Extract the (x, y) coordinate from the center of the cell holding the provided text.  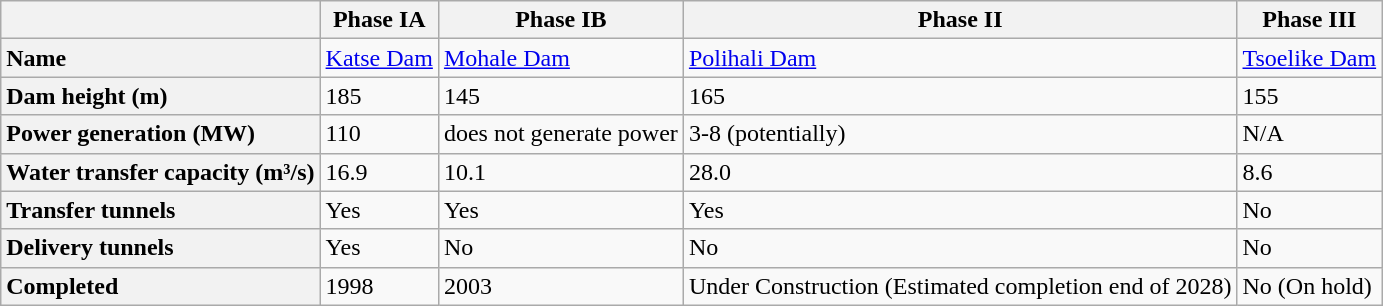
Under Construction (Estimated completion end of 2028) (960, 286)
145 (560, 96)
Phase IA (379, 20)
Delivery tunnels (160, 248)
N/A (1310, 134)
Phase II (960, 20)
Phase III (1310, 20)
Completed (160, 286)
Transfer tunnels (160, 210)
155 (1310, 96)
3-8 (potentially) (960, 134)
10.1 (560, 172)
No (On hold) (1310, 286)
Katse Dam (379, 58)
16.9 (379, 172)
28.0 (960, 172)
165 (960, 96)
8.6 (1310, 172)
Water transfer capacity (m³/s) (160, 172)
2003 (560, 286)
185 (379, 96)
Name (160, 58)
Phase IB (560, 20)
1998 (379, 286)
Mohale Dam (560, 58)
Tsoelike Dam (1310, 58)
Power generation (MW) (160, 134)
Dam height (m) (160, 96)
Polihali Dam (960, 58)
does not generate power (560, 134)
110 (379, 134)
